Detect which cell encompasses the target text, then output its [x, y] center coordinate. 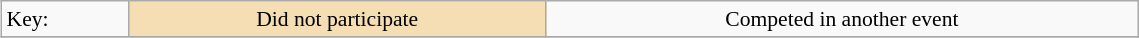
Key: [66, 19]
Competed in another event [842, 19]
Did not participate [337, 19]
